Identify which cell holds the provided text, then report its [X, Y] central coordinate. 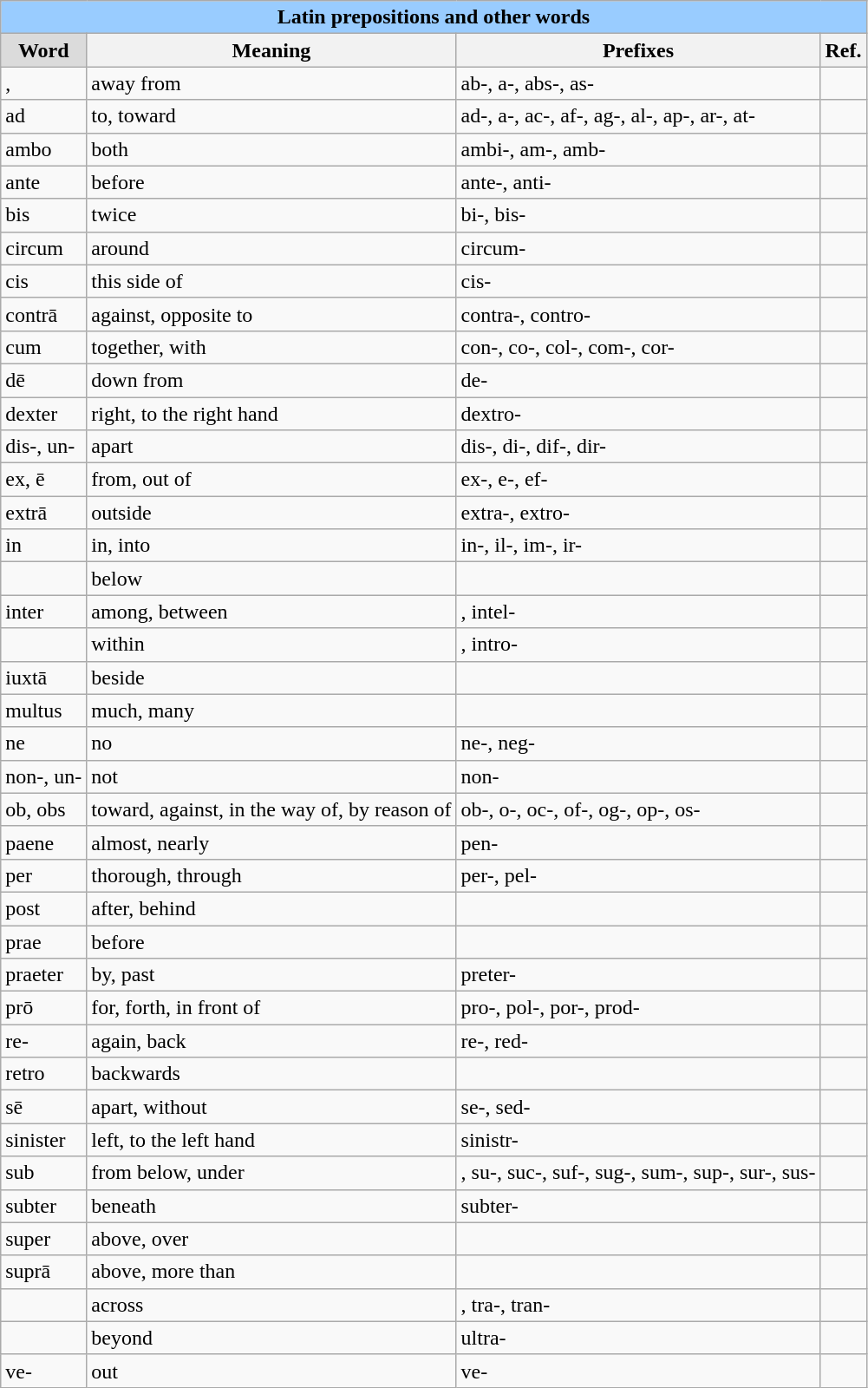
extrā [43, 513]
after, behind [271, 908]
prō [43, 1008]
for, forth, in front of [271, 1008]
within [271, 645]
above, more than [271, 1272]
bis [43, 215]
suprā [43, 1272]
from below, under [271, 1173]
contrā [43, 314]
, intro- [638, 645]
se-, sed- [638, 1107]
bi-, bis- [638, 215]
again, back [271, 1041]
ex, ē [43, 480]
apart, without [271, 1107]
pen- [638, 842]
away from [271, 83]
retro [43, 1074]
out [271, 1371]
no [271, 743]
sinistr- [638, 1140]
iuxtā [43, 678]
Meaning [271, 50]
non- [638, 776]
much, many [271, 710]
circum- [638, 248]
beneath [271, 1206]
ne-, neg- [638, 743]
super [43, 1239]
subter- [638, 1206]
not [271, 776]
ambo [43, 149]
from, out of [271, 480]
con-, co-, col-, com-, cor- [638, 347]
cum [43, 347]
dē [43, 380]
sinister [43, 1140]
subter [43, 1206]
down from [271, 380]
cis- [638, 281]
together, with [271, 347]
re- [43, 1041]
in [43, 546]
Latin prepositions and other words [434, 17]
to, toward [271, 116]
prae [43, 941]
both [271, 149]
below [271, 579]
per [43, 875]
dis-, un- [43, 447]
ad-, a-, ac-, af-, ag-, al-, ap-, ar-, at- [638, 116]
in-, il-, im-, ir- [638, 546]
Ref. [843, 50]
around [271, 248]
against, opposite to [271, 314]
contra-, contro- [638, 314]
by, past [271, 975]
ne [43, 743]
post [43, 908]
sē [43, 1107]
dexter [43, 414]
Word [43, 50]
beside [271, 678]
extra-, extro- [638, 513]
dis-, di-, dif-, dir- [638, 447]
ab-, a-, abs-, as- [638, 83]
ex-, e-, ef- [638, 480]
, tra-, tran- [638, 1305]
above, over [271, 1239]
outside [271, 513]
ultra- [638, 1338]
left, to the left hand [271, 1140]
among, between [271, 612]
apart [271, 447]
Prefixes [638, 50]
, su-, suc-, suf-, sug-, sum-, sup-, sur-, sus- [638, 1173]
right, to the right hand [271, 414]
ad [43, 116]
across [271, 1305]
toward, against, in the way of, by reason of [271, 809]
per-, pel- [638, 875]
ante-, anti- [638, 182]
inter [43, 612]
ambi-, am-, amb- [638, 149]
paene [43, 842]
, intel- [638, 612]
almost, nearly [271, 842]
backwards [271, 1074]
ante [43, 182]
beyond [271, 1338]
thorough, through [271, 875]
sub [43, 1173]
dextro- [638, 414]
re-, red- [638, 1041]
preter- [638, 975]
, [43, 83]
praeter [43, 975]
this side of [271, 281]
twice [271, 215]
de- [638, 380]
non-, un- [43, 776]
circum [43, 248]
ob, obs [43, 809]
pro-, pol-, por-, prod- [638, 1008]
multus [43, 710]
in, into [271, 546]
ob-, o-, oc-, of-, og-, op-, os- [638, 809]
cis [43, 281]
